Detect which cell encompasses the target text, then output its (x, y) center coordinate. 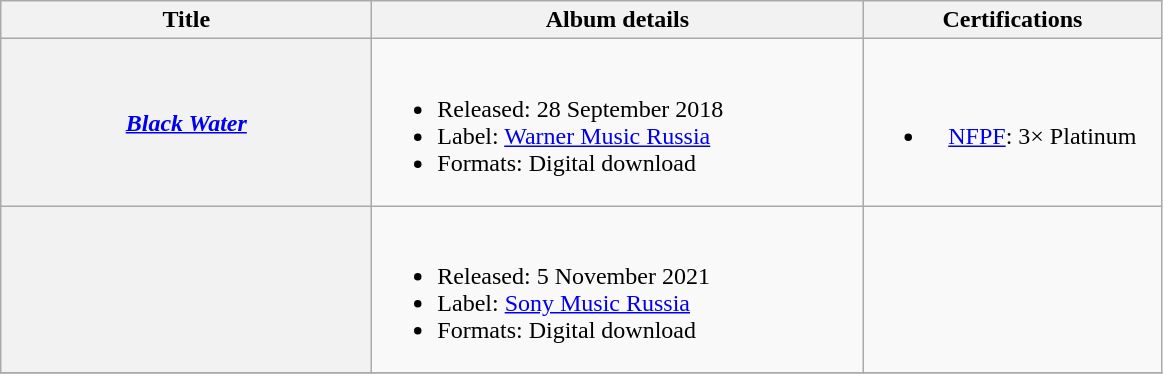
Released: 5 November 2021Label: Sony Music RussiaFormats: Digital download (618, 290)
Album details (618, 20)
Title (186, 20)
NFPF: 3× Platinum (1012, 122)
Black Water (186, 122)
Certifications (1012, 20)
Released: 28 September 2018Label: Warner Music RussiaFormats: Digital download (618, 122)
